Detect which cell encompasses the target text, then output its (x, y) center coordinate. 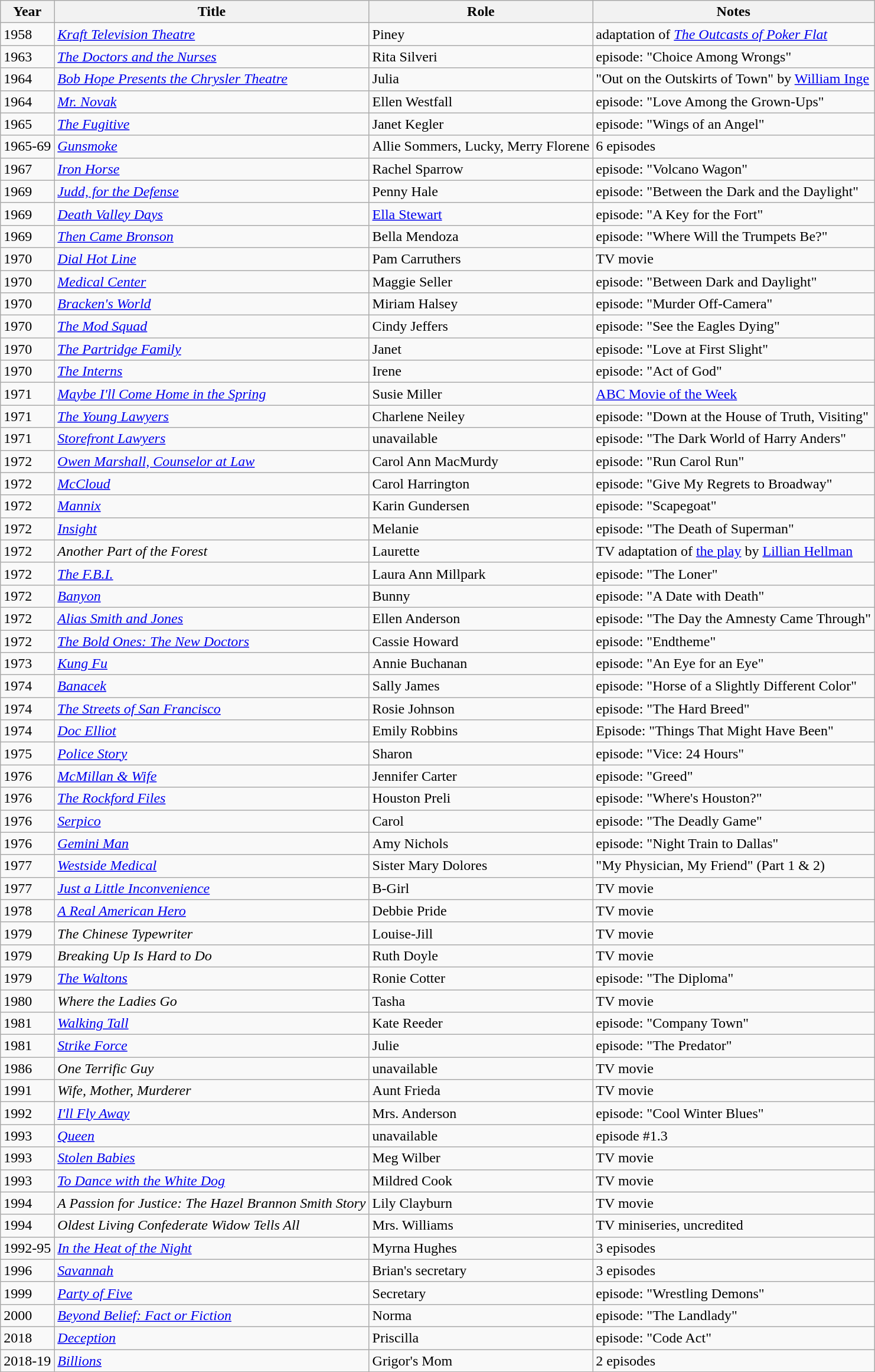
1992-95 (27, 1248)
Ellen Anderson (481, 618)
Debbie Pride (481, 911)
Mr. Novak (211, 102)
2018-19 (27, 1360)
episode: "Cool Winter Blues" (733, 1113)
Janet Kegler (481, 124)
Sharon (481, 754)
episode: "The Loner" (733, 573)
Secretary (481, 1293)
episode: "Where's Houston?" (733, 799)
Just a Little Inconvenience (211, 888)
Penny Hale (481, 191)
To Dance with the White Dog (211, 1181)
Oldest Living Confederate Widow Tells All (211, 1226)
Gemini Man (211, 843)
1996 (27, 1270)
episode: "Murder Off-Camera" (733, 304)
Rosie Johnson (481, 709)
The Streets of San Francisco (211, 709)
Julia (481, 79)
Grigor's Mom (481, 1360)
Savannah (211, 1270)
episode: "Night Train to Dallas" (733, 843)
episode: "The Death of Superman" (733, 529)
"My Physician, My Friend" (Part 1 & 2) (733, 866)
Amy Nichols (481, 843)
episode: "Love at First Slight" (733, 349)
The Mod Squad (211, 327)
Doc Elliot (211, 731)
1963 (27, 57)
Carol Harrington (481, 484)
Cassie Howard (481, 641)
1991 (27, 1091)
Annie Buchanan (481, 664)
Mildred Cook (481, 1181)
Irene (481, 371)
episode: "Where Will the Trumpets Be?" (733, 236)
episode: "The Deadly Game" (733, 821)
Mrs. Anderson (481, 1113)
B-Girl (481, 888)
The Interns (211, 371)
1992 (27, 1113)
1978 (27, 911)
A Real American Hero (211, 911)
episode: "Run Carol Run" (733, 461)
Ellen Westfall (481, 102)
Bunny (481, 596)
episode: "Act of God" (733, 371)
The Fugitive (211, 124)
episode: "Between the Dark and the Daylight" (733, 191)
episode: "The Hard Breed" (733, 709)
Janet (481, 349)
episode: "Give My Regrets to Broadway" (733, 484)
Mannix (211, 506)
adaptation of The Outcasts of Poker Flat (733, 34)
episode: "Horse of a Slightly Different Color" (733, 686)
Myrna Hughes (481, 1248)
episode: "The Predator" (733, 1046)
Police Story (211, 754)
Sally James (481, 686)
The Rockford Files (211, 799)
Storefront Lawyers (211, 439)
One Terrific Guy (211, 1068)
Serpico (211, 821)
TV miniseries, uncredited (733, 1226)
Maggie Seller (481, 282)
Maybe I'll Come Home in the Spring (211, 394)
episode: "The Landlady" (733, 1315)
Lily Clayburn (481, 1203)
Episode: "Things That Might Have Been" (733, 731)
"Out on the Outskirts of Town" by William Inge (733, 79)
Year (27, 12)
episode: "Between Dark and Daylight" (733, 282)
Insight (211, 529)
Role (481, 12)
1980 (27, 1001)
1973 (27, 664)
Bella Mendoza (481, 236)
Ella Stewart (481, 214)
Iron Horse (211, 169)
episode: "Company Town" (733, 1024)
Louise-Jill (481, 933)
Medical Center (211, 282)
Another Part of the Forest (211, 551)
Tasha (481, 1001)
A Passion for Justice: The Hazel Brannon Smith Story (211, 1203)
episode #1.3 (733, 1136)
In the Heat of the Night (211, 1248)
episode: "A Key for the Fort" (733, 214)
Deception (211, 1338)
McMillan & Wife (211, 776)
Title (211, 12)
episode: "Wrestling Demons" (733, 1293)
Gunsmoke (211, 146)
Kung Fu (211, 664)
Piney (481, 34)
Bracken's World (211, 304)
ABC Movie of the Week (733, 394)
McCloud (211, 484)
Banyon (211, 596)
The F.B.I. (211, 573)
Julie (481, 1046)
Susie Miller (481, 394)
Sister Mary Dolores (481, 866)
episode: "Endtheme" (733, 641)
Mrs. Williams (481, 1226)
episode: "Scapegoat" (733, 506)
1958 (27, 34)
Carol Ann MacMurdy (481, 461)
Judd, for the Defense (211, 191)
Pam Carruthers (481, 259)
episode: "Choice Among Wrongs" (733, 57)
episode: "Love Among the Grown-Ups" (733, 102)
Emily Robbins (481, 731)
episode: "Greed" (733, 776)
Carol (481, 821)
episode: "The Dark World of Harry Anders" (733, 439)
Ruth Doyle (481, 956)
Then Came Bronson (211, 236)
episode: "The Day the Amnesty Came Through" (733, 618)
1975 (27, 754)
The Doctors and the Nurses (211, 57)
1999 (27, 1293)
The Young Lawyers (211, 416)
Allie Sommers, Lucky, Merry Florene (481, 146)
Wife, Mother, Murderer (211, 1091)
Party of Five (211, 1293)
Aunt Frieda (481, 1091)
Cindy Jeffers (481, 327)
Meg Wilber (481, 1158)
Banacek (211, 686)
Rachel Sparrow (481, 169)
Stolen Babies (211, 1158)
The Partridge Family (211, 349)
Kate Reeder (481, 1024)
I'll Fly Away (211, 1113)
Miriam Halsey (481, 304)
The Waltons (211, 978)
Billions (211, 1360)
Alias Smith and Jones (211, 618)
episode: "The Diploma" (733, 978)
Where the Ladies Go (211, 1001)
Kraft Television Theatre (211, 34)
episode: "Down at the House of Truth, Visiting" (733, 416)
episode: "An Eye for an Eye" (733, 664)
6 episodes (733, 146)
2 episodes (733, 1360)
Dial Hot Line (211, 259)
episode: "Wings of an Angel" (733, 124)
Strike Force (211, 1046)
episode: "See the Eagles Dying" (733, 327)
TV adaptation of the play by Lillian Hellman (733, 551)
Breaking Up Is Hard to Do (211, 956)
The Bold Ones: The New Doctors (211, 641)
Rita Silveri (481, 57)
2018 (27, 1338)
Notes (733, 12)
Bob Hope Presents the Chrysler Theatre (211, 79)
2000 (27, 1315)
Norma (481, 1315)
Brian's secretary (481, 1270)
Charlene Neiley (481, 416)
Beyond Belief: Fact or Fiction (211, 1315)
Houston Preli (481, 799)
Karin Gundersen (481, 506)
episode: "Code Act" (733, 1338)
Melanie (481, 529)
1965-69 (27, 146)
Laurette (481, 551)
Laura Ann Millpark (481, 573)
Jennifer Carter (481, 776)
episode: "A Date with Death" (733, 596)
Walking Tall (211, 1024)
Queen (211, 1136)
Westside Medical (211, 866)
Priscilla (481, 1338)
1967 (27, 169)
1986 (27, 1068)
The Chinese Typewriter (211, 933)
1965 (27, 124)
Owen Marshall, Counselor at Law (211, 461)
Ronie Cotter (481, 978)
episode: "Vice: 24 Hours" (733, 754)
Death Valley Days (211, 214)
episode: "Volcano Wagon" (733, 169)
